Find where the given text appears and provide that cell's center as [X, Y] coordinate. 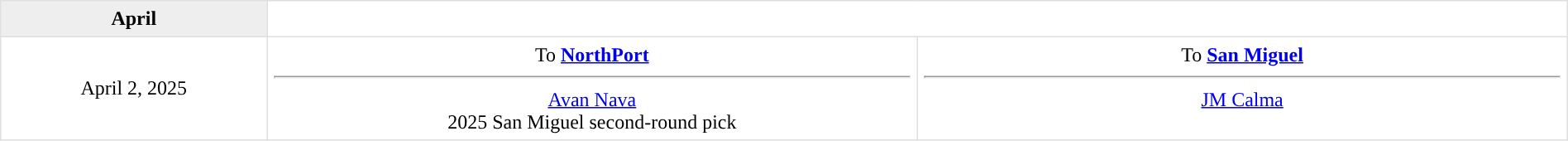
To NorthPortAvan Nava2025 San Miguel second-round pick [592, 88]
To San MiguelJM Calma [1242, 88]
April [134, 19]
April 2, 2025 [134, 88]
